Identify which cell holds the provided text, then report its [X, Y] central coordinate. 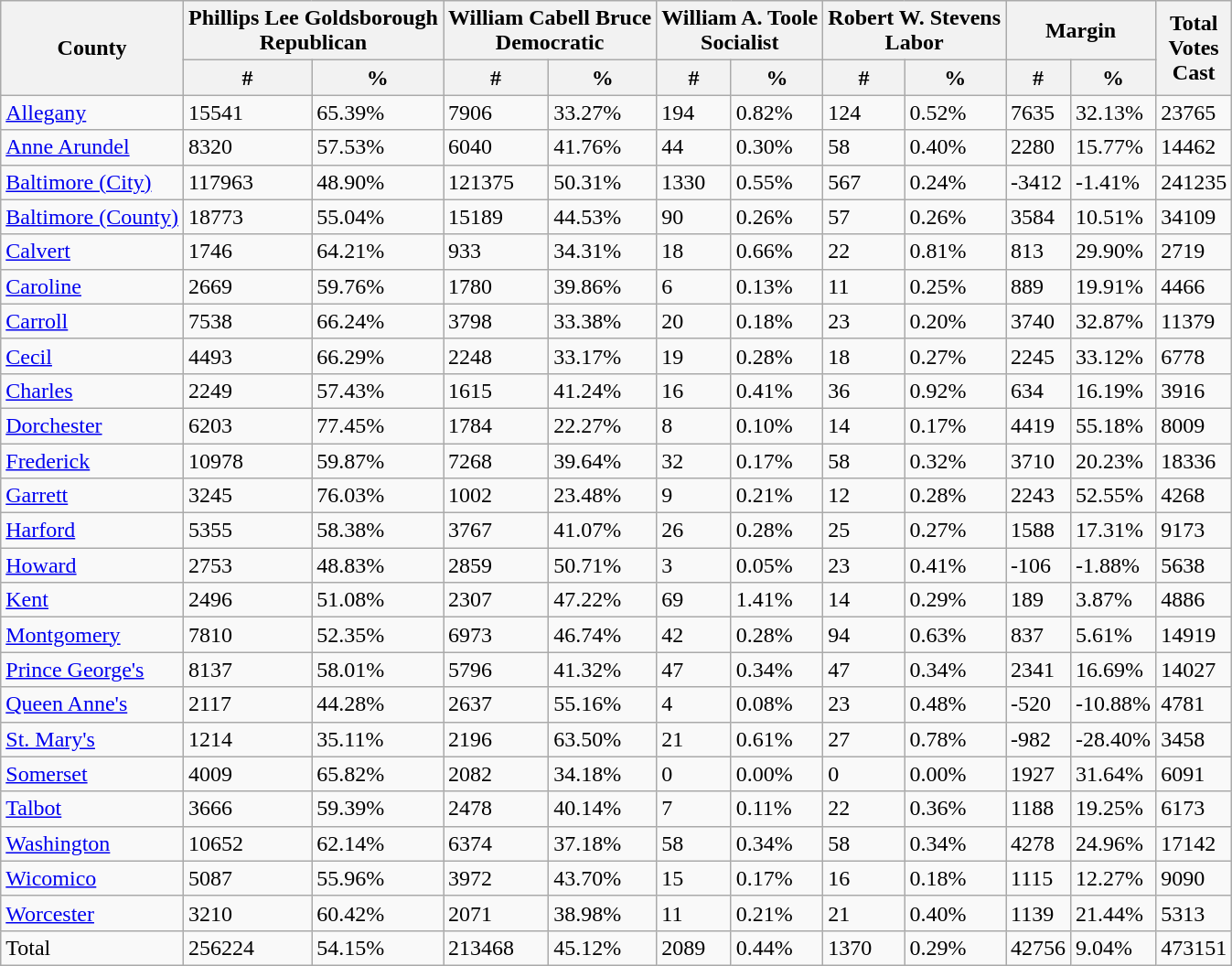
2071 [496, 913]
58.38% [378, 531]
90 [693, 217]
4466 [1195, 286]
5.61% [1114, 635]
40.14% [603, 809]
Washington [92, 843]
0.48% [955, 704]
Carroll [92, 321]
41.76% [603, 147]
2669 [247, 286]
32.87% [1114, 321]
27 [863, 739]
66.24% [378, 321]
2478 [496, 809]
213468 [496, 948]
-520 [1039, 704]
Charles [92, 391]
6973 [496, 635]
567 [863, 182]
33.12% [1114, 356]
54.15% [378, 948]
Caroline [92, 286]
-982 [1039, 739]
6778 [1195, 356]
37.18% [603, 843]
57 [863, 217]
0.44% [777, 948]
Phillips Lee GoldsboroughRepublican [313, 31]
10978 [247, 460]
44 [693, 147]
94 [863, 635]
3210 [247, 913]
41.07% [603, 531]
0.55% [777, 182]
8009 [1195, 425]
-1.88% [1114, 565]
48.90% [378, 182]
33.17% [603, 356]
18773 [247, 217]
6173 [1195, 809]
39.64% [603, 460]
34109 [1195, 217]
1780 [496, 286]
-28.40% [1114, 739]
24.96% [1114, 843]
4419 [1039, 425]
14027 [1195, 670]
0.81% [955, 252]
3458 [1195, 739]
44.28% [378, 704]
241235 [1195, 182]
0.66% [777, 252]
Worcester [92, 913]
0.63% [955, 635]
Howard [92, 565]
County [92, 48]
26 [693, 531]
-106 [1039, 565]
7268 [496, 460]
58.01% [378, 670]
0.30% [777, 147]
634 [1039, 391]
59.76% [378, 286]
-10.88% [1114, 704]
Calvert [92, 252]
35.11% [378, 739]
33.38% [603, 321]
Dorchester [92, 425]
32 [693, 460]
20.23% [1114, 460]
0.52% [955, 113]
15541 [247, 113]
-3412 [1039, 182]
2341 [1039, 670]
59.39% [378, 809]
52.35% [378, 635]
813 [1039, 252]
121375 [496, 182]
19 [693, 356]
2082 [496, 774]
57.43% [378, 391]
47.22% [603, 600]
4886 [1195, 600]
31.64% [1114, 774]
194 [693, 113]
19.91% [1114, 286]
65.39% [378, 113]
11379 [1195, 321]
2089 [693, 948]
1927 [1039, 774]
189 [1039, 600]
1615 [496, 391]
57.53% [378, 147]
2243 [1039, 496]
15189 [496, 217]
77.45% [378, 425]
8320 [247, 147]
0.11% [777, 809]
55.16% [603, 704]
9 [693, 496]
3972 [496, 878]
2307 [496, 600]
1588 [1039, 531]
50.71% [603, 565]
William Cabell BruceDemocratic [549, 31]
3740 [1039, 321]
21.44% [1114, 913]
64.21% [378, 252]
2196 [496, 739]
Talbot [92, 809]
5355 [247, 531]
Margin [1081, 31]
62.14% [378, 843]
-1.41% [1114, 182]
William A. TooleSocialist [740, 31]
15 [693, 878]
473151 [1195, 948]
4009 [247, 774]
0.32% [955, 460]
19.25% [1114, 809]
0.25% [955, 286]
15.77% [1114, 147]
2117 [247, 704]
0.24% [955, 182]
7906 [496, 113]
23.48% [603, 496]
2496 [247, 600]
48.83% [378, 565]
2248 [496, 356]
St. Mary's [92, 739]
34.31% [603, 252]
837 [1039, 635]
60.42% [378, 913]
6374 [496, 843]
51.08% [378, 600]
18336 [1195, 460]
6091 [1195, 774]
2859 [496, 565]
7635 [1039, 113]
55.04% [378, 217]
55.18% [1114, 425]
8 [693, 425]
39.86% [603, 286]
4278 [1039, 843]
Montgomery [92, 635]
2753 [247, 565]
20 [693, 321]
2637 [496, 704]
0.05% [777, 565]
44.53% [603, 217]
1746 [247, 252]
1002 [496, 496]
3666 [247, 809]
0.82% [777, 113]
3710 [1039, 460]
6040 [496, 147]
4 [693, 704]
Baltimore (County) [92, 217]
1188 [1039, 809]
17142 [1195, 843]
38.98% [603, 913]
66.29% [378, 356]
Frederick [92, 460]
0.78% [955, 739]
3916 [1195, 391]
69 [693, 600]
17.31% [1114, 531]
1139 [1039, 913]
23765 [1195, 113]
2245 [1039, 356]
76.03% [378, 496]
256224 [247, 948]
52.55% [1114, 496]
3584 [1039, 217]
0.08% [777, 704]
9173 [1195, 531]
933 [496, 252]
0.20% [955, 321]
3.87% [1114, 600]
889 [1039, 286]
12 [863, 496]
10.51% [1114, 217]
29.90% [1114, 252]
2249 [247, 391]
4268 [1195, 496]
Cecil [92, 356]
55.96% [378, 878]
6 [693, 286]
Somerset [92, 774]
Harford [92, 531]
25 [863, 531]
65.82% [378, 774]
5313 [1195, 913]
Prince George's [92, 670]
0.36% [955, 809]
16.69% [1114, 670]
Robert W. StevensLabor [915, 31]
45.12% [603, 948]
59.87% [378, 460]
9.04% [1114, 948]
43.70% [603, 878]
3798 [496, 321]
41.32% [603, 670]
1330 [693, 182]
41.24% [603, 391]
3 [693, 565]
0.10% [777, 425]
117963 [247, 182]
10652 [247, 843]
4781 [1195, 704]
7 [693, 809]
Queen Anne's [92, 704]
3245 [247, 496]
0.61% [777, 739]
1.41% [777, 600]
36 [863, 391]
Anne Arundel [92, 147]
3767 [496, 531]
42 [693, 635]
32.13% [1114, 113]
0.13% [777, 286]
7538 [247, 321]
TotalVotesCast [1195, 48]
9090 [1195, 878]
1370 [863, 948]
14919 [1195, 635]
12.27% [1114, 878]
Garrett [92, 496]
34.18% [603, 774]
5087 [247, 878]
Total [92, 948]
5638 [1195, 565]
22.27% [603, 425]
2719 [1195, 252]
33.27% [603, 113]
2280 [1039, 147]
42756 [1039, 948]
Baltimore (City) [92, 182]
Kent [92, 600]
8137 [247, 670]
6203 [247, 425]
7810 [247, 635]
46.74% [603, 635]
4493 [247, 356]
14462 [1195, 147]
16.19% [1114, 391]
1214 [247, 739]
Wicomico [92, 878]
124 [863, 113]
5796 [496, 670]
63.50% [603, 739]
1784 [496, 425]
Allegany [92, 113]
0.92% [955, 391]
50.31% [603, 182]
1115 [1039, 878]
